From the cell containing the given text, extract its center point as (x, y) coordinate. 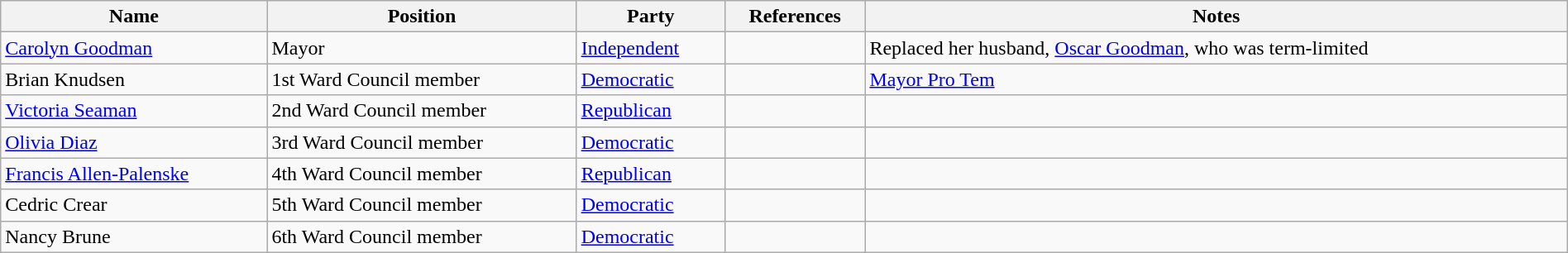
5th Ward Council member (422, 205)
1st Ward Council member (422, 79)
Position (422, 17)
Replaced her husband, Oscar Goodman, who was term-limited (1216, 48)
Olivia Diaz (134, 142)
Cedric Crear (134, 205)
Notes (1216, 17)
6th Ward Council member (422, 236)
Victoria Seaman (134, 111)
Mayor (422, 48)
Francis Allen-Palenske (134, 174)
Independent (650, 48)
Nancy Brune (134, 236)
3rd Ward Council member (422, 142)
Brian Knudsen (134, 79)
Name (134, 17)
References (794, 17)
Party (650, 17)
4th Ward Council member (422, 174)
2nd Ward Council member (422, 111)
Carolyn Goodman (134, 48)
Mayor Pro Tem (1216, 79)
